Search for the cell housing the specified text and yield its [X, Y] center coordinate. 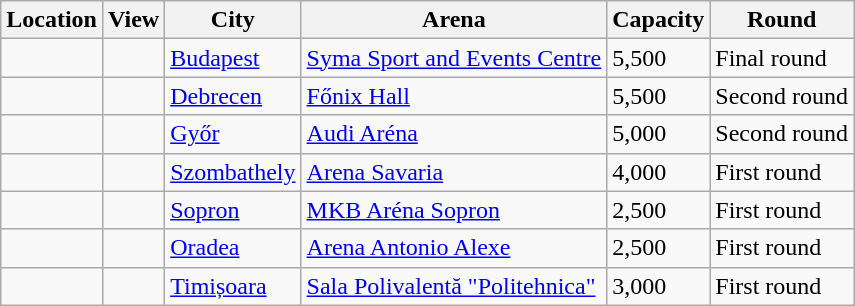
Sopron [233, 210]
Főnix Hall [454, 96]
MKB Aréna Sopron [454, 210]
Capacity [658, 20]
5,000 [658, 134]
3,000 [658, 286]
Arena [454, 20]
Győr [233, 134]
Arena Antonio Alexe [454, 248]
Oradea [233, 248]
Debrecen [233, 96]
Budapest [233, 58]
City [233, 20]
4,000 [658, 172]
Sala Polivalentă "Politehnica" [454, 286]
View [133, 20]
Arena Savaria [454, 172]
Round [782, 20]
Location [52, 20]
Audi Aréna [454, 134]
Timișoara [233, 286]
Szombathely [233, 172]
Final round [782, 58]
Syma Sport and Events Centre [454, 58]
